From the cell containing the given text, extract its center point as (X, Y) coordinate. 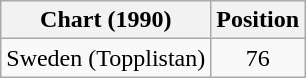
Position (258, 20)
76 (258, 58)
Sweden (Topplistan) (106, 58)
Chart (1990) (106, 20)
